Output the (x, y) coordinate of the center of the cell containing the given text.  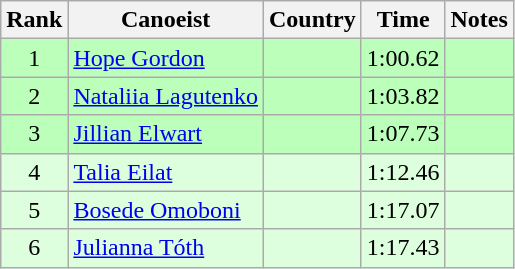
Time (403, 20)
Hope Gordon (166, 58)
1:03.82 (403, 96)
5 (34, 210)
4 (34, 172)
Rank (34, 20)
Bosede Omoboni (166, 210)
Notes (479, 20)
Nataliia Lagutenko (166, 96)
1:17.43 (403, 248)
1:12.46 (403, 172)
1:17.07 (403, 210)
2 (34, 96)
6 (34, 248)
3 (34, 134)
Country (313, 20)
1 (34, 58)
Jillian Elwart (166, 134)
Talia Eilat (166, 172)
Julianna Tóth (166, 248)
1:07.73 (403, 134)
1:00.62 (403, 58)
Canoeist (166, 20)
